Return the [x, y] coordinate for the center point of the cell that contains the specified text.  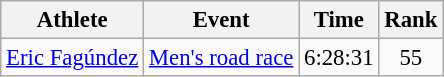
6:28:31 [339, 58]
Men's road race [222, 58]
Rank [411, 20]
Athlete [72, 20]
Time [339, 20]
Eric Fagúndez [72, 58]
55 [411, 58]
Event [222, 20]
